Provide the [x, y] coordinate of the cell's center where the given text is located.  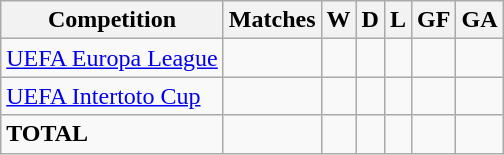
GA [480, 20]
D [370, 20]
UEFA Europa League [112, 58]
Competition [112, 20]
UEFA Intertoto Cup [112, 96]
W [338, 20]
L [398, 20]
GF [434, 20]
Matches [272, 20]
TOTAL [112, 134]
